Provide the (X, Y) coordinate of the cell's center where the given text is located.  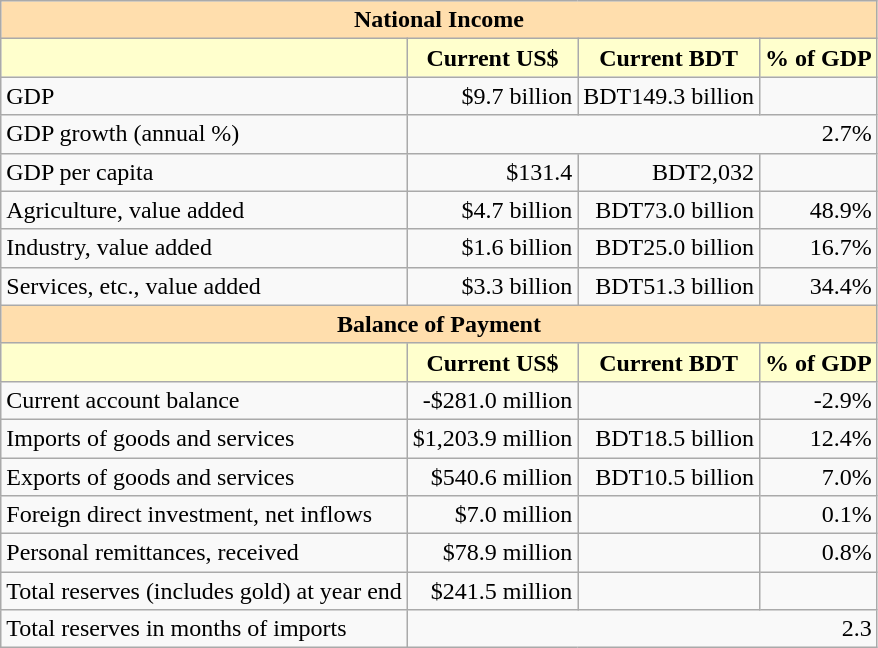
$3.3 billion (492, 286)
BDT51.3 billion (669, 286)
$9.7 billion (492, 96)
16.7% (818, 248)
GDP growth (annual %) (204, 134)
Agriculture, value added (204, 210)
0.1% (818, 515)
$131.4 (492, 172)
$1.6 billion (492, 248)
Services, etc., value added (204, 286)
-2.9% (818, 400)
2.7% (642, 134)
Balance of Payment (439, 324)
$540.6 million (492, 477)
Current account balance (204, 400)
0.8% (818, 553)
7.0% (818, 477)
BDT25.0 billion (669, 248)
48.9% (818, 210)
$7.0 million (492, 515)
GDP (204, 96)
BDT2,032 (669, 172)
Personal remittances, received (204, 553)
BDT10.5 billion (669, 477)
BDT73.0 billion (669, 210)
Foreign direct investment, net inflows (204, 515)
$4.7 billion (492, 210)
$78.9 million (492, 553)
National Income (439, 20)
2.3 (642, 629)
Industry, value added (204, 248)
-$281.0 million (492, 400)
BDT149.3 billion (669, 96)
Total reserves (includes gold) at year end (204, 591)
$241.5 million (492, 591)
$1,203.9 million (492, 438)
GDP per capita (204, 172)
Exports of goods and services (204, 477)
12.4% (818, 438)
Imports of goods and services (204, 438)
Total reserves in months of imports (204, 629)
BDT18.5 billion (669, 438)
34.4% (818, 286)
